Provide the (x, y) coordinate of the cell's center where the given text is located.  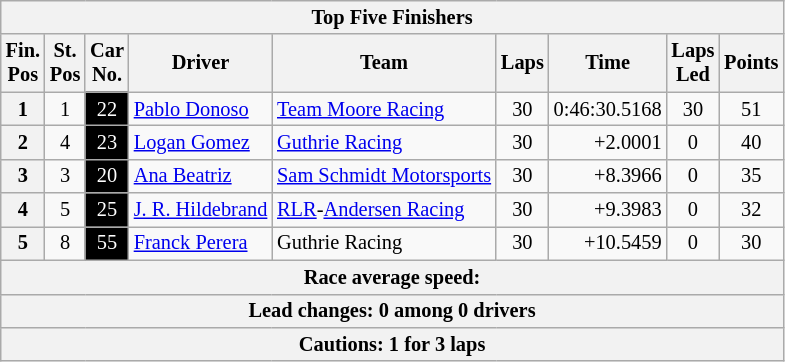
Points (751, 63)
Pablo Donoso (200, 109)
+8.3966 (608, 176)
Top Five Finishers (392, 17)
Laps (522, 63)
Team Moore Racing (384, 109)
Driver (200, 63)
Fin.Pos (23, 63)
22 (107, 109)
Team (384, 63)
Time (608, 63)
J. R. Hildebrand (200, 210)
RLR-Andersen Racing (384, 210)
+2.0001 (608, 142)
2 (23, 142)
+10.5459 (608, 243)
51 (751, 109)
23 (107, 142)
Ana Beatriz (200, 176)
32 (751, 210)
8 (65, 243)
Lead changes: 0 among 0 drivers (392, 311)
35 (751, 176)
LapsLed (694, 63)
St.Pos (65, 63)
0:46:30.5168 (608, 109)
Cautions: 1 for 3 laps (392, 344)
Race average speed: (392, 277)
+9.3983 (608, 210)
20 (107, 176)
25 (107, 210)
Franck Perera (200, 243)
Logan Gomez (200, 142)
40 (751, 142)
55 (107, 243)
Sam Schmidt Motorsports (384, 176)
CarNo. (107, 63)
